Search for the cell housing the specified text and yield its (X, Y) center coordinate. 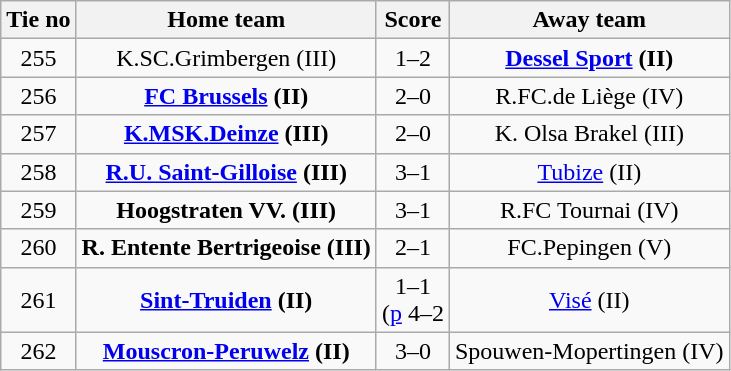
Tie no (38, 20)
R. Entente Bertrigeoise (III) (226, 248)
R.FC Tournai (IV) (589, 210)
255 (38, 58)
Visé (II) (589, 300)
Score (412, 20)
Dessel Sport (II) (589, 58)
257 (38, 134)
256 (38, 96)
Away team (589, 20)
Sint-Truiden (II) (226, 300)
2–1 (412, 248)
K. Olsa Brakel (III) (589, 134)
Tubize (II) (589, 172)
3–0 (412, 351)
Home team (226, 20)
R.U. Saint-Gilloise (III) (226, 172)
K.MSK.Deinze (III) (226, 134)
Mouscron-Peruwelz (II) (226, 351)
Spouwen-Mopertingen (IV) (589, 351)
1–2 (412, 58)
259 (38, 210)
R.FC.de Liège (IV) (589, 96)
1–1(p 4–2 (412, 300)
262 (38, 351)
FC Brussels (II) (226, 96)
261 (38, 300)
260 (38, 248)
FC.Pepingen (V) (589, 248)
258 (38, 172)
Hoogstraten VV. (III) (226, 210)
K.SC.Grimbergen (III) (226, 58)
